Locate the cell with the specified text and output its [x, y] center coordinate. 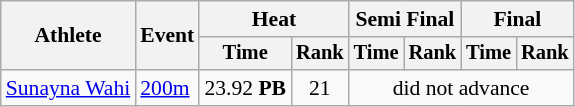
Event [167, 36]
Final [517, 19]
did not advance [462, 88]
Semi Final [405, 19]
Heat [274, 19]
200m [167, 88]
21 [320, 88]
23.92 PB [245, 88]
Sunayna Wahi [68, 88]
Athlete [68, 36]
